Pinpoint the cell where the given text exists, returning its (x, y) midpoint coordinate. 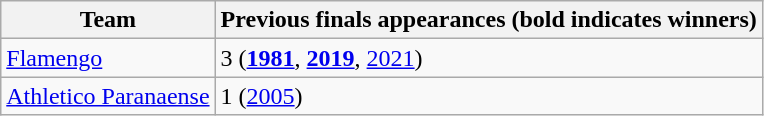
Flamengo (108, 58)
Previous finals appearances (bold indicates winners) (488, 20)
Team (108, 20)
3 (1981, 2019, 2021) (488, 58)
1 (2005) (488, 96)
Athletico Paranaense (108, 96)
